Return the [x, y] coordinate for the center point of the cell that contains the specified text.  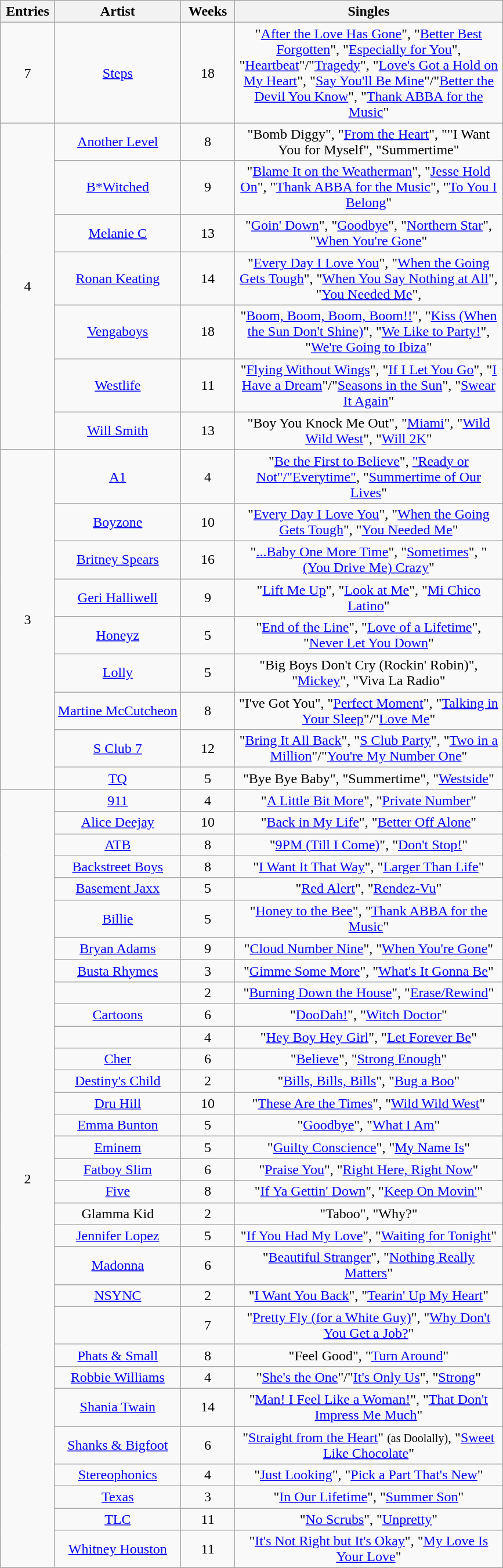
Fatboy Slim [117, 1169]
Cher [117, 1059]
Texas [117, 1497]
"Boy You Knock Me Out", "Miami", "Wild Wild West", "Will 2K" [369, 430]
"I Want It That Way", "Larger Than Life" [369, 867]
Boyzone [117, 522]
"In Our Lifetime", "Summer Son" [369, 1497]
"Man! I Feel Like a Woman!", "That Don't Impress Me Much" [369, 1407]
Another Level [117, 142]
Weeks [208, 12]
Madonna [117, 1266]
"Bye Bye Baby", "Summertime", "Westside" [369, 778]
"Taboo", "Why?" [369, 1214]
"She's the One"/"It's Only Us", "Strong" [369, 1377]
Bryan Adams [117, 948]
"Praise You", "Right Here, Right Now" [369, 1169]
"Guilty Conscience", "My Name Is" [369, 1147]
"Back in My Life", "Better Off Alone" [369, 823]
"No Scrubs", "Unpretty" [369, 1519]
Backstreet Boys [117, 867]
"Goin' Down", "Goodbye", "Northern Star", "When You're Gone" [369, 233]
Singles [369, 12]
Artist [117, 12]
Glamma Kid [117, 1214]
Phats & Small [117, 1355]
A1 [117, 476]
"I've Got You", "Perfect Moment", "Talking in Your Sleep"/"Love Me" [369, 711]
"These Are the Times", "Wild Wild West" [369, 1103]
"I Want You Back", "Tearin' Up My Heart" [369, 1295]
Emma Bunton [117, 1125]
"Lift Me Up", "Look at Me", "Mi Chico Latino" [369, 597]
Dru Hill [117, 1103]
Shania Twain [117, 1407]
Whitney Houston [117, 1549]
"Bomb Diggy", "From the Heart", ""I Want You for Myself", "Summertime" [369, 142]
Eminem [117, 1147]
Alice Deejay [117, 823]
Basement Jaxx [117, 889]
"Pretty Fly (for a White Guy)", "Why Don't You Get a Job?" [369, 1325]
Ronan Keating [117, 278]
Jennifer Lopez [117, 1236]
Will Smith [117, 430]
Busta Rhymes [117, 971]
TQ [117, 778]
"Big Boys Don't Cry (Rockin' Robin)", "Mickey", "Viva La Radio" [369, 673]
"A Little Bit More", "Private Number" [369, 801]
"Be the First to Believe", "Ready or Not"/"Everytime", "Summertime of Our Lives" [369, 476]
"If Ya Gettin' Down", "Keep On Movin'" [369, 1192]
Martine McCutcheon [117, 711]
Melanie C [117, 233]
"Bills, Bills, Bills", "Bug a Boo" [369, 1081]
16 [208, 559]
"Goodbye", "What I Am" [369, 1125]
"Believe", "Strong Enough" [369, 1059]
Honeyz [117, 636]
"Every Day I Love You", "When the Going Gets Tough", "When You Say Nothing at All", "You Needed Me", [369, 278]
Britney Spears [117, 559]
"Honey to the Bee", "Thank ABBA for the Music" [369, 919]
"Boom, Boom, Boom, Boom!!", "Kiss (When the Sun Don't Shine)", "We Like to Party!", "We're Going to Ibiza" [369, 332]
Shanks & Bigfoot [117, 1444]
"If You Had My Love", "Waiting for Tonight" [369, 1236]
Billie [117, 919]
"9PM (Till I Come)", "Don't Stop!" [369, 845]
S Club 7 [117, 748]
NSYNC [117, 1295]
Robbie Williams [117, 1377]
911 [117, 801]
"Hey Boy Hey Girl", "Let Forever Be" [369, 1037]
"...Baby One More Time", "Sometimes", "(You Drive Me) Crazy" [369, 559]
"Flying Without Wings", "If I Let You Go", "I Have a Dream"/"Seasons in the Sun", "Swear It Again" [369, 385]
"It's Not Right but It's Okay", "My Love Is Your Love" [369, 1549]
"Every Day I Love You", "When the Going Gets Tough", "You Needed Me" [369, 522]
"Blame It on the Weatherman", "Jesse Hold On", "Thank ABBA for the Music", "To You I Belong" [369, 187]
Lolly [117, 673]
"Burning Down the House", "Erase/Rewind" [369, 993]
"Straight from the Heart" (as Doolally), "Sweet Like Chocolate" [369, 1444]
"Just Looking", "Pick a Part That's New" [369, 1475]
"Gimme Some More", "What's It Gonna Be" [369, 971]
Steps [117, 73]
"Bring It All Back", "S Club Party", "Two in a Million"/"You're My Number One" [369, 748]
B*Witched [117, 187]
"Red Alert", "Rendez-Vu" [369, 889]
Five [117, 1192]
Westlife [117, 385]
"DooDah!", "Witch Doctor" [369, 1015]
Cartoons [117, 1015]
12 [208, 748]
Entries [28, 12]
"Beautiful Stranger", "Nothing Really Matters" [369, 1266]
Stereophonics [117, 1475]
Destiny's Child [117, 1081]
Geri Halliwell [117, 597]
"Feel Good", "Turn Around" [369, 1355]
"Cloud Number Nine", "When You're Gone" [369, 948]
ATB [117, 845]
"End of the Line", "Love of a Lifetime", "Never Let You Down" [369, 636]
Vengaboys [117, 332]
TLC [117, 1519]
